Determine the (X, Y) coordinate at the center of the cell enclosing the given text.  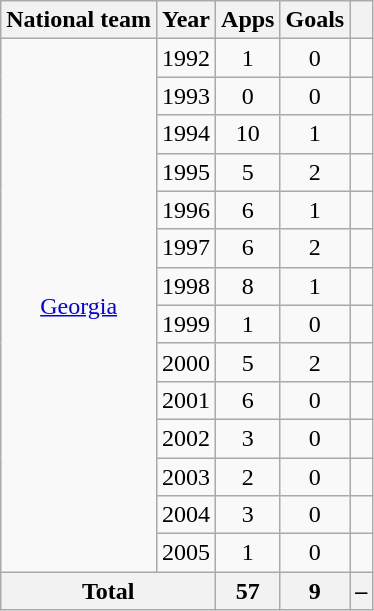
1994 (186, 134)
1998 (186, 286)
1992 (186, 58)
1999 (186, 324)
1993 (186, 96)
2002 (186, 438)
2005 (186, 553)
1995 (186, 172)
Year (186, 20)
Apps (248, 20)
1997 (186, 248)
10 (248, 134)
8 (248, 286)
2001 (186, 400)
2000 (186, 362)
Goals (315, 20)
– (362, 591)
1996 (186, 210)
57 (248, 591)
2004 (186, 515)
2003 (186, 477)
9 (315, 591)
National team (79, 20)
Georgia (79, 306)
Total (108, 591)
